Detect which cell encompasses the target text, then output its (x, y) center coordinate. 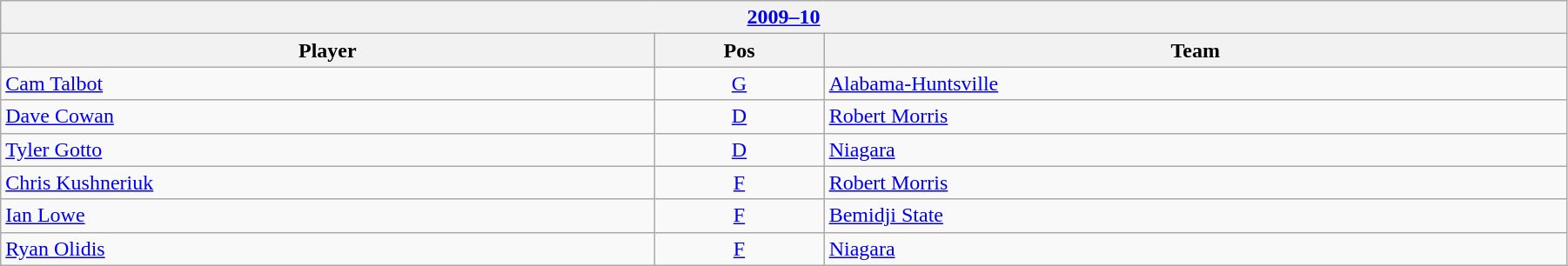
Pos (740, 50)
Dave Cowan (327, 116)
Cam Talbot (327, 83)
Team (1196, 50)
Ryan Olidis (327, 249)
Alabama-Huntsville (1196, 83)
2009–10 (784, 17)
Ian Lowe (327, 216)
Chris Kushneriuk (327, 183)
Player (327, 50)
G (740, 83)
Bemidji State (1196, 216)
Tyler Gotto (327, 150)
